Return [X, Y] of the center of cell containing provided text 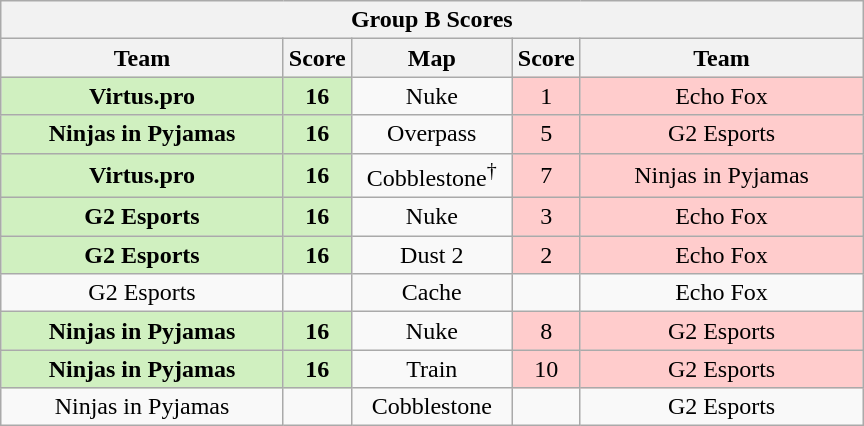
10 [546, 369]
Cobblestone [432, 407]
Group B Scores [432, 20]
3 [546, 217]
5 [546, 134]
Cache [432, 293]
Dust 2 [432, 255]
Map [432, 58]
2 [546, 255]
8 [546, 331]
1 [546, 96]
7 [546, 176]
Cobblestone† [432, 176]
Train [432, 369]
Overpass [432, 134]
